Find where the given text appears and provide that cell's center as (x, y) coordinate. 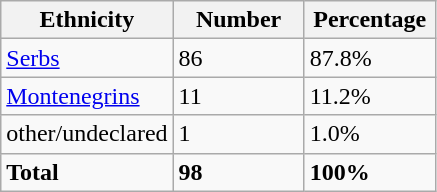
1 (238, 134)
11.2% (370, 96)
100% (370, 172)
Total (87, 172)
98 (238, 172)
Number (238, 20)
1.0% (370, 134)
11 (238, 96)
other/undeclared (87, 134)
87.8% (370, 58)
Ethnicity (87, 20)
Montenegrins (87, 96)
Percentage (370, 20)
86 (238, 58)
Serbs (87, 58)
